Pinpoint the cell where the given text exists, returning its [X, Y] midpoint coordinate. 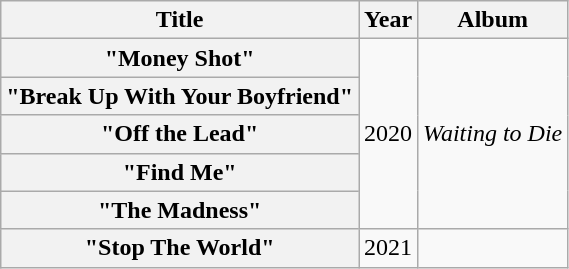
"Stop The World" [180, 248]
Album [493, 20]
Year [388, 20]
Waiting to Die [493, 134]
"Break Up With Your Boyfriend" [180, 96]
"Money Shot" [180, 58]
2021 [388, 248]
2020 [388, 134]
Title [180, 20]
"The Madness" [180, 210]
"Find Me" [180, 172]
"Off the Lead" [180, 134]
